Determine the [X, Y] coordinate at the center of the cell enclosing the given text.  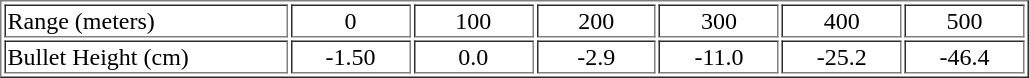
400 [842, 20]
300 [719, 20]
-25.2 [842, 56]
-1.50 [351, 56]
Range (meters) [146, 20]
-2.9 [596, 56]
0 [351, 20]
-11.0 [719, 56]
0.0 [473, 56]
200 [596, 20]
-46.4 [965, 56]
Bullet Height (cm) [146, 56]
100 [473, 20]
500 [965, 20]
